Return the (X, Y) coordinate for the center point of the cell that contains the specified text.  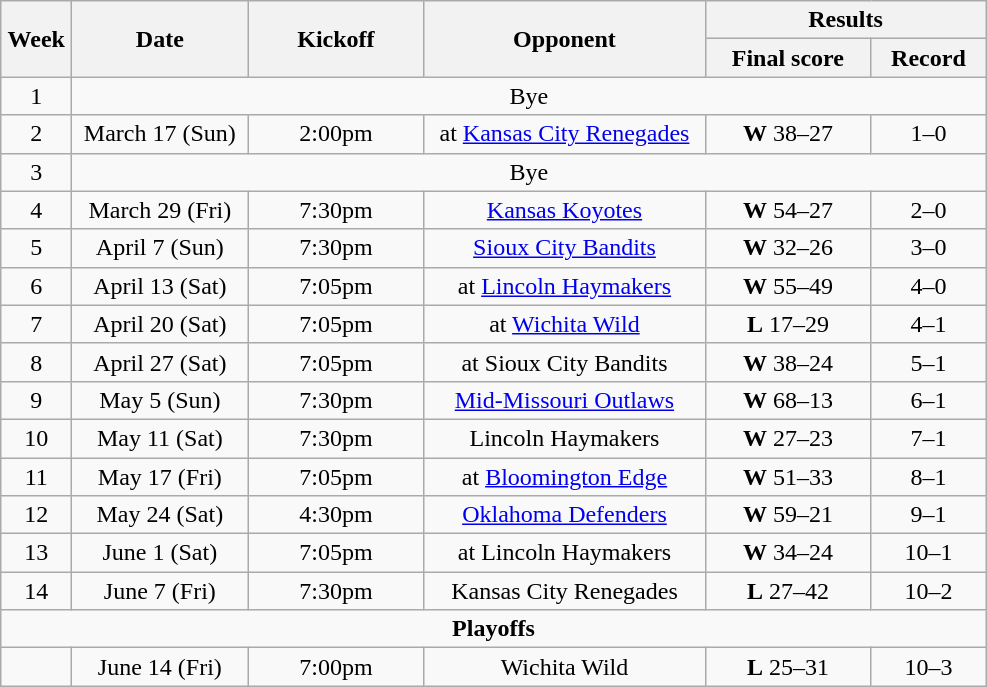
March 29 (Fri) (160, 210)
Kickoff (336, 39)
Lincoln Haymakers (564, 438)
4 (36, 210)
10–2 (928, 591)
4:30pm (336, 515)
W 27–23 (788, 438)
Sioux City Bandits (564, 248)
May 11 (Sat) (160, 438)
June 7 (Fri) (160, 591)
W 51–33 (788, 477)
W 55–49 (788, 286)
W 59–21 (788, 515)
5 (36, 248)
April 13 (Sat) (160, 286)
Wichita Wild (564, 667)
April 20 (Sat) (160, 324)
W 68–13 (788, 400)
14 (36, 591)
Kansas Koyotes (564, 210)
Oklahoma Defenders (564, 515)
Week (36, 39)
Opponent (564, 39)
Date (160, 39)
4–0 (928, 286)
W 34–24 (788, 553)
at Wichita Wild (564, 324)
8 (36, 362)
9–1 (928, 515)
Playoffs (494, 629)
May 24 (Sat) (160, 515)
11 (36, 477)
10–1 (928, 553)
L 25–31 (788, 667)
10–3 (928, 667)
6 (36, 286)
Record (928, 58)
W 32–26 (788, 248)
at Bloomington Edge (564, 477)
April 27 (Sat) (160, 362)
April 7 (Sun) (160, 248)
1–0 (928, 134)
2:00pm (336, 134)
5–1 (928, 362)
8–1 (928, 477)
March 17 (Sun) (160, 134)
June 1 (Sat) (160, 553)
1 (36, 96)
2–0 (928, 210)
June 14 (Fri) (160, 667)
Final score (788, 58)
2 (36, 134)
13 (36, 553)
6–1 (928, 400)
Mid-Missouri Outlaws (564, 400)
Results (846, 20)
at Kansas City Renegades (564, 134)
3 (36, 172)
W 38–27 (788, 134)
W 54–27 (788, 210)
May 17 (Fri) (160, 477)
L 17–29 (788, 324)
10 (36, 438)
L 27–42 (788, 591)
W 38–24 (788, 362)
at Sioux City Bandits (564, 362)
9 (36, 400)
7–1 (928, 438)
3–0 (928, 248)
12 (36, 515)
7:00pm (336, 667)
7 (36, 324)
4–1 (928, 324)
Kansas City Renegades (564, 591)
May 5 (Sun) (160, 400)
